Scan for the cell matching the given text and deliver its [X, Y] coordinate at center. 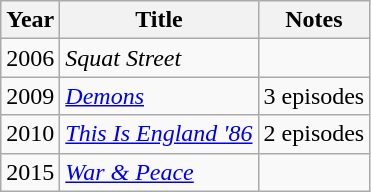
War & Peace [159, 172]
2009 [30, 96]
2010 [30, 134]
Demons [159, 96]
2015 [30, 172]
Squat Street [159, 58]
2 episodes [314, 134]
Title [159, 20]
2006 [30, 58]
3 episodes [314, 96]
Year [30, 20]
This Is England '86 [159, 134]
Notes [314, 20]
